Identify which cell holds the provided text, then report its [x, y] central coordinate. 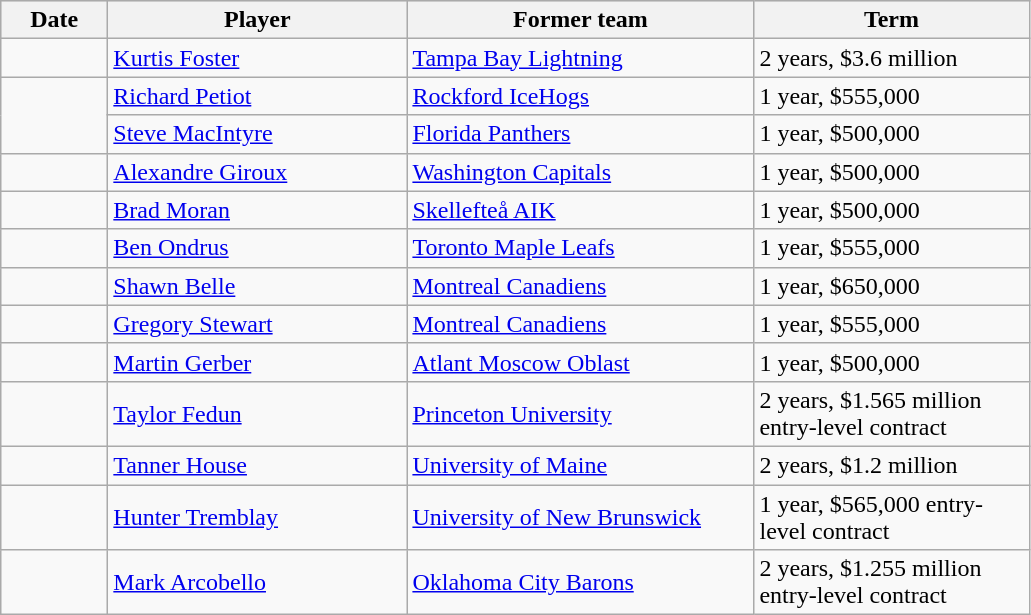
Hunter Tremblay [258, 516]
2 years, $3.6 million [892, 58]
Alexandre Giroux [258, 172]
Term [892, 20]
Atlant Moscow Oblast [580, 362]
2 years, $1.2 million [892, 465]
Tampa Bay Lightning [580, 58]
Date [54, 20]
Tanner House [258, 465]
University of New Brunswick [580, 516]
1 year, $565,000 entry-level contract [892, 516]
Oklahoma City Barons [580, 582]
Steve MacIntyre [258, 134]
Former team [580, 20]
Richard Petiot [258, 96]
Florida Panthers [580, 134]
Washington Capitals [580, 172]
Toronto Maple Leafs [580, 248]
1 year, $650,000 [892, 286]
Kurtis Foster [258, 58]
Skellefteå AIK [580, 210]
Gregory Stewart [258, 324]
Princeton University [580, 414]
Mark Arcobello [258, 582]
Taylor Fedun [258, 414]
2 years, $1.255 million entry-level contract [892, 582]
University of Maine [580, 465]
2 years, $1.565 million entry-level contract [892, 414]
Player [258, 20]
Brad Moran [258, 210]
Shawn Belle [258, 286]
Rockford IceHogs [580, 96]
Martin Gerber [258, 362]
Ben Ondrus [258, 248]
